Pinpoint the cell where the given text exists, returning its (X, Y) midpoint coordinate. 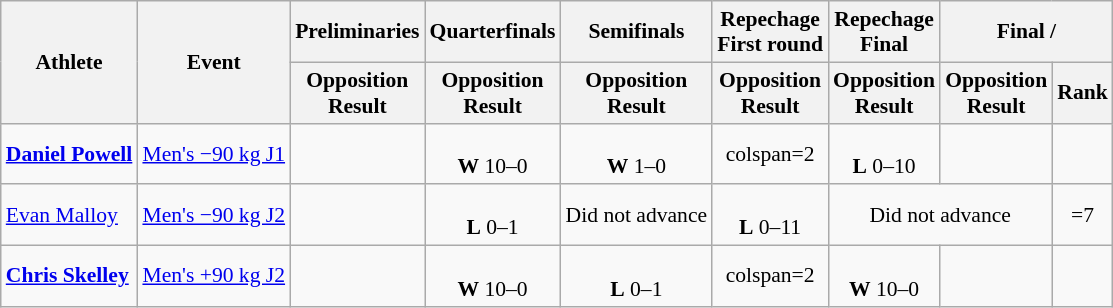
Evan Malloy (70, 216)
Men's +90 kg J2 (214, 276)
W 1–0 (637, 154)
Athlete (70, 62)
Chris Skelley (70, 276)
Event (214, 62)
=7 (1082, 216)
Semifinals (637, 32)
L 0–11 (770, 216)
L 0–10 (884, 154)
Preliminaries (357, 32)
Final / (1026, 32)
Rank (1082, 92)
Quarterfinals (493, 32)
Men's −90 kg J1 (214, 154)
Daniel Powell (70, 154)
RepechageFirst round (770, 32)
RepechageFinal (884, 32)
Men's −90 kg J2 (214, 216)
